For the text-containing cell, return its midpoint in [X, Y] coordinate format. 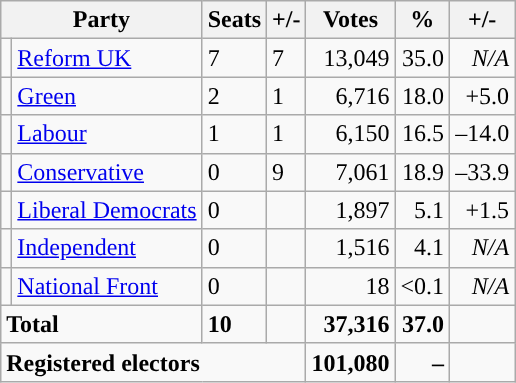
% [422, 20]
2 [234, 96]
13,049 [350, 58]
Independent [107, 248]
Votes [350, 20]
101,080 [350, 362]
Liberal Democrats [107, 210]
Party [102, 20]
+5.0 [482, 96]
–33.9 [482, 172]
Total [102, 324]
– [422, 362]
5.1 [422, 210]
18 [350, 286]
37.0 [422, 324]
Reform UK [107, 58]
4.1 [422, 248]
1,897 [350, 210]
9 [286, 172]
Labour [107, 134]
1,516 [350, 248]
18.0 [422, 96]
6,150 [350, 134]
–14.0 [482, 134]
35.0 [422, 58]
18.9 [422, 172]
<0.1 [422, 286]
National Front [107, 286]
Conservative [107, 172]
Green [107, 96]
10 [234, 324]
16.5 [422, 134]
6,716 [350, 96]
37,316 [350, 324]
Seats [234, 20]
7,061 [350, 172]
+1.5 [482, 210]
Registered electors [154, 362]
